Determine the (x, y) coordinate at the center of the cell enclosing the given text.  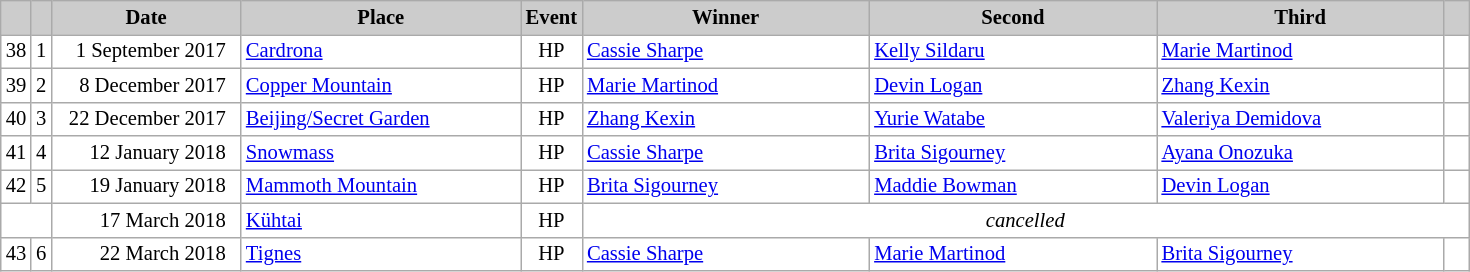
Yurie Watabe (1012, 119)
Place (381, 17)
Second (1012, 17)
8 December 2017 (146, 85)
6 (41, 254)
22 March 2018 (146, 254)
4 (41, 153)
Kühtai (381, 220)
1 September 2017 (146, 51)
Snowmass (381, 153)
42 (16, 186)
40 (16, 119)
Winner (726, 17)
Kelly Sildaru (1012, 51)
Maddie Bowman (1012, 186)
1 (41, 51)
2 (41, 85)
19 January 2018 (146, 186)
Mammoth Mountain (381, 186)
Event (552, 17)
22 December 2017 (146, 119)
12 January 2018 (146, 153)
41 (16, 153)
cancelled (1025, 220)
Cardrona (381, 51)
Date (146, 17)
Ayana Onozuka (1300, 153)
38 (16, 51)
17 March 2018 (146, 220)
43 (16, 254)
Copper Mountain (381, 85)
5 (41, 186)
Beijing/Secret Garden (381, 119)
Tignes (381, 254)
Third (1300, 17)
39 (16, 85)
3 (41, 119)
Valeriya Demidova (1300, 119)
